Detect which cell encompasses the target text, then output its (x, y) center coordinate. 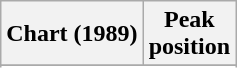
Chart (1989) (72, 34)
Peakposition (189, 34)
